Locate the cell with the specified text and output its (x, y) center coordinate. 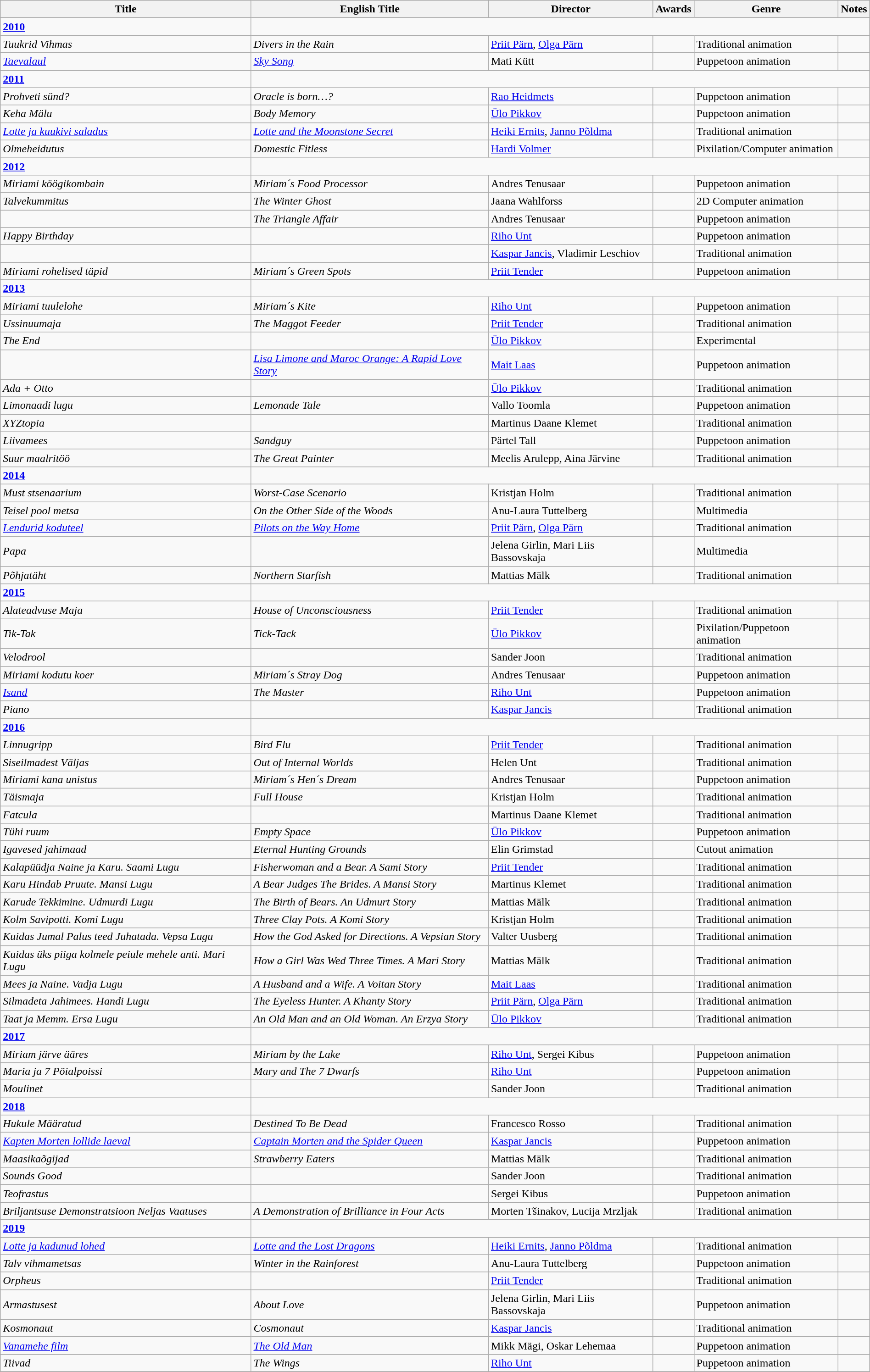
Happy Birthday (126, 236)
Igavesed jahimaad (126, 850)
Full House (370, 797)
2018 (126, 1106)
Pilots on the Way Home (370, 528)
Meelis Arulepp, Aina Järvine (570, 458)
Worst-Case Scenario (370, 493)
Miriam´s Green Spots (370, 271)
Sounds Good (126, 1176)
Suur maalritöö (126, 458)
Genre (766, 9)
Maria ja 7 Pöialpoissi (126, 1071)
Alateadvuse Maja (126, 610)
How the God Asked for Directions. A Vepsian Story (370, 937)
Mati Kütt (570, 61)
Hukule Määratud (126, 1124)
Fisherwoman and a Bear. A Sami Story (370, 867)
Kolm Savipotti. Komi Lugu (126, 919)
Notes (854, 9)
Kapten Morten lollide laeval (126, 1141)
Miriam´s Kite (370, 306)
Kosmonaut (126, 1328)
The Triangle Affair (370, 219)
2011 (126, 79)
The End (126, 341)
The Wings (370, 1363)
Kaspar Jancis, Vladimir Leschiov (570, 254)
Title (126, 9)
Miriam järve ääres (126, 1054)
Siseilmadest Väljas (126, 762)
Sergei Kibus (570, 1194)
Miriam´s Stray Dog (370, 675)
2015 (126, 593)
Miriam´s Food Processor (370, 183)
2013 (126, 289)
Kuidas üks piiga kolmele peiule mehele anti. Mari Lugu (126, 961)
The Maggot Feeder (370, 323)
Awards (674, 9)
Martinus Klemet (570, 884)
Linnugripp (126, 744)
Velodrool (126, 657)
Mary and The 7 Dwarfs (370, 1071)
Tiivad (126, 1363)
Miriam by the Lake (370, 1054)
Karude Tekkimine. Udmurdi Lugu (126, 902)
Fatcula (126, 814)
Miriami rohelised täpid (126, 271)
Miriami tuulelohe (126, 306)
Miriami köögikombain (126, 183)
2012 (126, 166)
Bird Flu (370, 744)
Valter Uusberg (570, 937)
Maasikaõgijad (126, 1159)
Morten Tšinakov, Lucija Mrzljak (570, 1211)
Vallo Toomla (570, 405)
Karu Hindab Pruute. Mansi Lugu (126, 884)
2010 (126, 27)
House of Unconsciousness (370, 610)
Eternal Hunting Grounds (370, 850)
The Old Man (370, 1345)
A Demonstration of Brilliance in Four Acts (370, 1211)
Out of Internal Worlds (370, 762)
The Great Painter (370, 458)
Empty Space (370, 832)
Keha Mälu (126, 114)
Lemonade Tale (370, 405)
Isand (126, 692)
Pixilation/Puppetoon animation (766, 634)
A Husband and a Wife. A Voitan Story (370, 984)
Body Memory (370, 114)
Lotte and the Moonstone Secret (370, 131)
Tuukrid Vihmas (126, 44)
Riho Unt, Sergei Kibus (570, 1054)
A Bear Judges The Brides. A Mansi Story (370, 884)
2017 (126, 1036)
Olmeheidutus (126, 149)
About Love (370, 1305)
Taevalaul (126, 61)
Teofrastus (126, 1194)
Kalapüüdja Naine ja Karu. Saami Lugu (126, 867)
How a Girl Was Wed Three Times. A Mari Story (370, 961)
Täismaja (126, 797)
Ussinuumaja (126, 323)
Experimental (766, 341)
Tühi ruum (126, 832)
Elin Grimstad (570, 850)
Kuidas Jumal Palus teed Juhatada. Vepsa Lugu (126, 937)
Talvekummitus (126, 201)
Lotte and the Lost Dragons (370, 1246)
Francesco Rosso (570, 1124)
An Old Man and an Old Woman. An Erzya Story (370, 1019)
Must stsenaarium (126, 493)
Cosmonaut (370, 1328)
Talv vihmametsas (126, 1263)
Destined To Be Dead (370, 1124)
Liivamees (126, 440)
Moulinet (126, 1089)
2019 (126, 1228)
Tik-Tak (126, 634)
The Winter Ghost (370, 201)
2D Computer animation (766, 201)
Oracle is born…? (370, 96)
2016 (126, 727)
2014 (126, 475)
Winter in the Rainforest (370, 1263)
Captain Morten and the Spider Queen (370, 1141)
Limonaadi lugu (126, 405)
Rao Heidmets (570, 96)
Briljantsuse Demonstratsioon Neljas Vaatuses (126, 1211)
Hardi Volmer (570, 149)
Divers in the Rain (370, 44)
Papa (126, 551)
Jaana Wahlforss (570, 201)
Mees ja Naine. Vadja Lugu (126, 984)
Three Clay Pots. A Komi Story (370, 919)
Teisel pool metsa (126, 511)
On the Other Side of the Woods (370, 511)
Director (570, 9)
Miriami kana unistus (126, 779)
The Master (370, 692)
Orpheus (126, 1281)
Mikk Mägi, Oskar Lehemaa (570, 1345)
Tick-Tack (370, 634)
The Birth of Bears. An Udmurt Story (370, 902)
Miriami kodutu koer (126, 675)
Prohveti sünd? (126, 96)
Lisa Limone and Maroc Orange: A Rapid Love Story (370, 364)
Sky Song (370, 61)
XYZtopia (126, 423)
Taat ja Memm. Ersa Lugu (126, 1019)
Northern Starfish (370, 575)
Cutout animation (766, 850)
Pärtel Tall (570, 440)
Pixilation/Computer animation (766, 149)
Ada + Otto (126, 388)
Piano (126, 710)
Silmadeta Jahimees. Handi Lugu (126, 1001)
Domestic Fitless (370, 149)
Miriam´s Hen´s Dream (370, 779)
Helen Unt (570, 762)
Lotte ja kuukivi saladus (126, 131)
Sandguy (370, 440)
Põhjatäht (126, 575)
Lotte ja kadunud lohed (126, 1246)
English Title (370, 9)
Armastusest (126, 1305)
Strawberry Eaters (370, 1159)
Vanamehe film (126, 1345)
The Eyeless Hunter. A Khanty Story (370, 1001)
Lendurid koduteel (126, 528)
